Return (X, Y) of the center of cell containing provided text 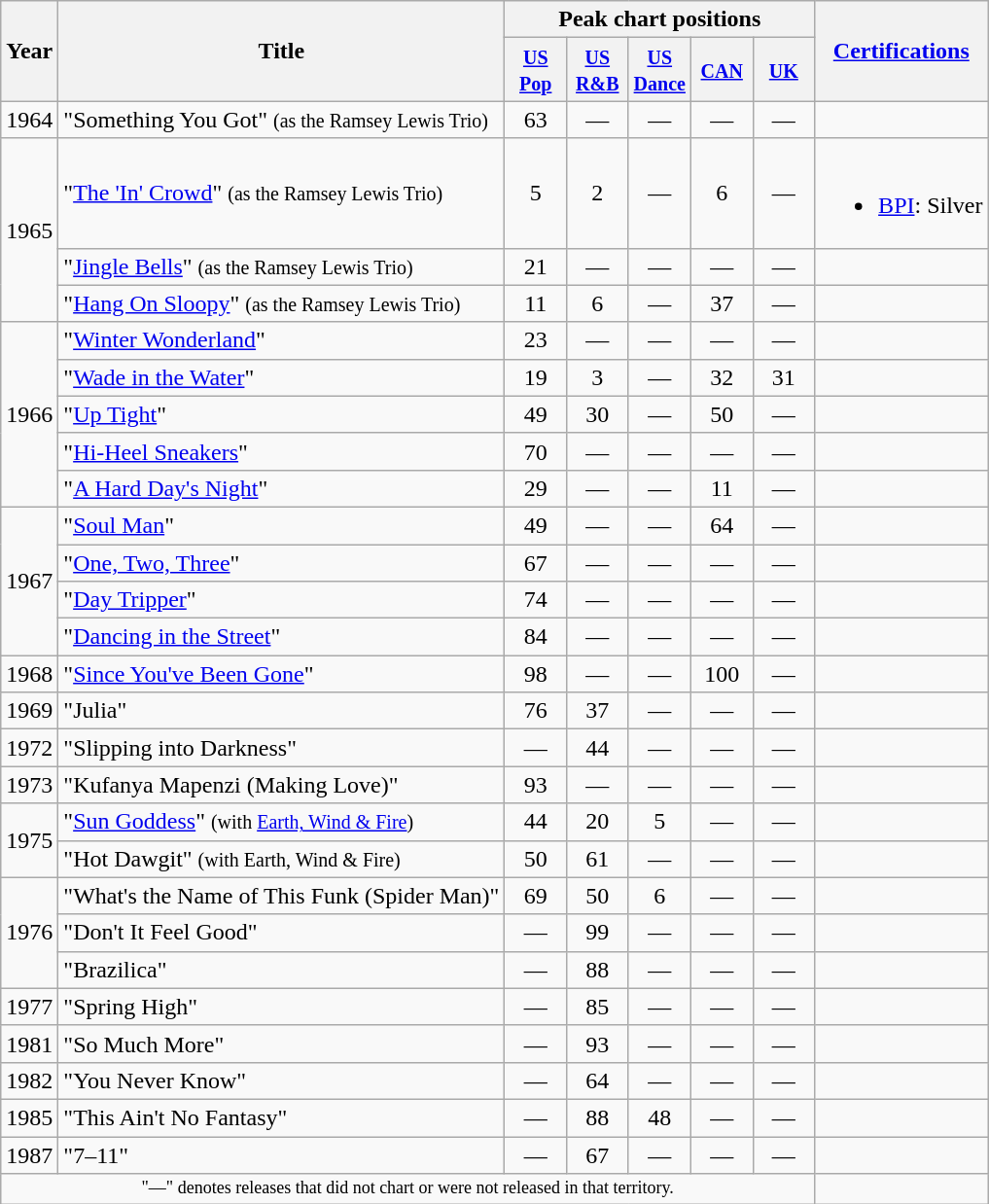
US Pop (536, 70)
"7–11" (282, 1154)
"You Never Know" (282, 1080)
1972 (29, 748)
"So Much More" (282, 1044)
CAN (722, 70)
Peak chart positions (659, 19)
"Jingle Bells" (as the Ramsey Lewis Trio) (282, 266)
1987 (29, 1154)
"Brazilica" (282, 970)
85 (598, 1007)
1973 (29, 785)
1985 (29, 1117)
"Something You Got" (as the Ramsey Lewis Trio) (282, 120)
1968 (29, 674)
"Day Tripper" (282, 600)
31 (784, 377)
99 (598, 933)
"Wade in the Water" (282, 377)
"Sun Goddess" (with Earth, Wind & Fire) (282, 822)
US R&B (598, 70)
"Since You've Been Gone" (282, 674)
98 (536, 674)
"Dancing in the Street" (282, 637)
32 (722, 377)
21 (536, 266)
"Hang On Sloopy" (as the Ramsey Lewis Trio) (282, 303)
69 (536, 896)
Title (282, 51)
1967 (29, 581)
48 (659, 1117)
20 (598, 822)
"What's the Name of This Funk (Spider Man)" (282, 896)
1977 (29, 1007)
"Don't It Feel Good" (282, 933)
"Julia" (282, 711)
1966 (29, 414)
84 (536, 637)
"This Ain't No Fantasy" (282, 1117)
"The 'In' Crowd" (as the Ramsey Lewis Trio) (282, 193)
"Winter Wonderland" (282, 340)
1965 (29, 230)
1969 (29, 711)
76 (536, 711)
1976 (29, 933)
"—" denotes releases that did not chart or were not released in that territory. (408, 1188)
"Kufanya Mapenzi (Making Love)" (282, 785)
2 (598, 193)
100 (722, 674)
US Dance (659, 70)
UK (784, 70)
74 (536, 600)
Year (29, 51)
BPI: Silver (901, 193)
1981 (29, 1044)
"Soul Man" (282, 525)
30 (598, 414)
61 (598, 859)
Certifications (901, 51)
"One, Two, Three" (282, 563)
19 (536, 377)
29 (536, 488)
63 (536, 120)
"Slipping into Darkness" (282, 748)
1982 (29, 1080)
"A Hard Day's Night" (282, 488)
"Hot Dawgit" (with Earth, Wind & Fire) (282, 859)
"Spring High" (282, 1007)
70 (536, 451)
"Up Tight" (282, 414)
1964 (29, 120)
"Hi-Heel Sneakers" (282, 451)
23 (536, 340)
1975 (29, 840)
3 (598, 377)
